Pinpoint the cell where the given text exists, returning its (x, y) midpoint coordinate. 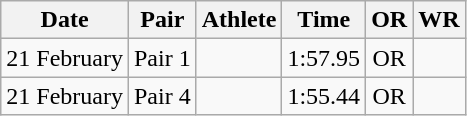
1:57.95 (324, 58)
Date (65, 20)
Pair (162, 20)
Athlete (239, 20)
Time (324, 20)
Pair 4 (162, 96)
1:55.44 (324, 96)
WR (439, 20)
Pair 1 (162, 58)
